Find where the given text appears and provide that cell's center as [x, y] coordinate. 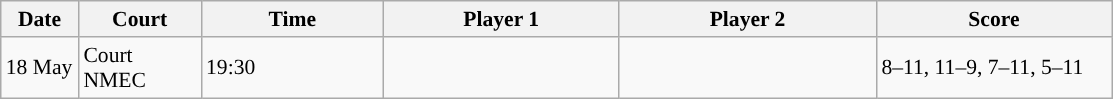
Court [140, 19]
Score [994, 19]
Player 2 [748, 19]
Player 1 [502, 19]
Court NMEC [140, 68]
8–11, 11–9, 7–11, 5–11 [994, 68]
18 May [40, 68]
Date [40, 19]
Time [292, 19]
19:30 [292, 68]
